Return the (x, y) coordinate for the center point of the cell that contains the specified text.  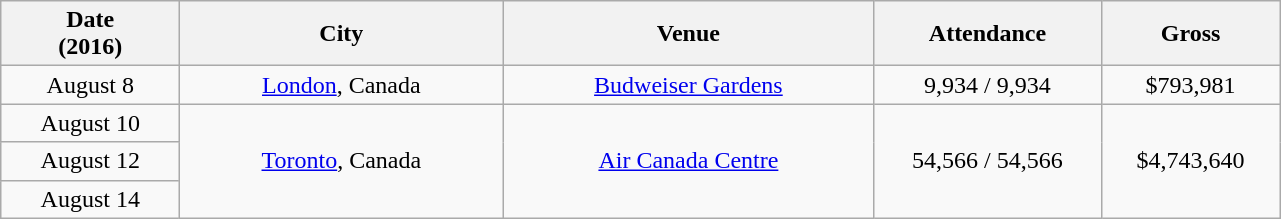
Gross (1190, 34)
9,934 / 9,934 (988, 85)
August 12 (90, 161)
August 8 (90, 85)
City (342, 34)
August 14 (90, 199)
$793,981 (1190, 85)
Budweiser Gardens (688, 85)
$4,743,640 (1190, 161)
August 10 (90, 123)
Air Canada Centre (688, 161)
Attendance (988, 34)
Date(2016) (90, 34)
Toronto, Canada (342, 161)
London, Canada (342, 85)
54,566 / 54,566 (988, 161)
Venue (688, 34)
